Capture the cell that displays the provided text and extract its (x, y) central coordinate. 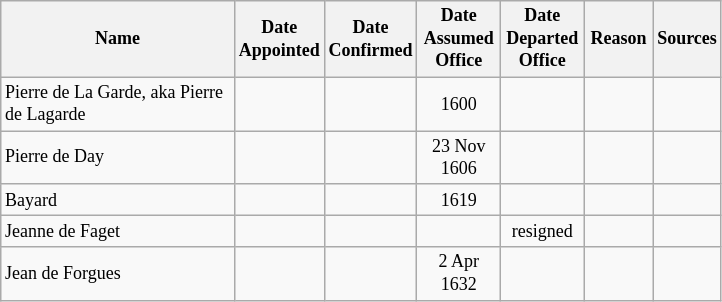
1619 (459, 200)
Pierre de La Garde, aka Pierre de Lagarde (118, 104)
2 Apr 1632 (459, 274)
Sources (687, 39)
Reason (618, 39)
Date Appointed (279, 39)
Date Confirmed (370, 39)
Date Departed Office (542, 39)
1600 (459, 104)
Pierre de Day (118, 158)
Jean de Forgues (118, 274)
Date Assumed Office (459, 39)
Jeanne de Faget (118, 230)
23 Nov 1606 (459, 158)
resigned (542, 230)
Bayard (118, 200)
Name (118, 39)
